Search for the cell housing the specified text and yield its [X, Y] center coordinate. 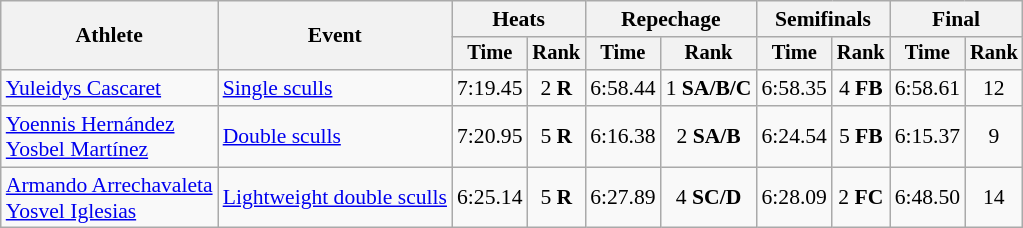
Event [335, 36]
9 [994, 136]
Repechage [670, 19]
6:48.50 [928, 198]
7:20.95 [490, 136]
Yoennis HernándezYosbel Martínez [110, 136]
2 SA/B [709, 136]
14 [994, 198]
7:19.45 [490, 88]
Final [956, 19]
Heats [518, 19]
6:58.61 [928, 88]
12 [994, 88]
6:15.37 [928, 136]
6:28.09 [794, 198]
2 FC [861, 198]
Armando ArrechavaletaYosvel Iglesias [110, 198]
Double sculls [335, 136]
4 FB [861, 88]
Lightweight double sculls [335, 198]
4 SC/D [709, 198]
Yuleidys Cascaret [110, 88]
6:27.89 [622, 198]
6:24.54 [794, 136]
Athlete [110, 36]
Single sculls [335, 88]
6:58.35 [794, 88]
6:58.44 [622, 88]
5 FB [861, 136]
6:25.14 [490, 198]
Semifinals [822, 19]
6:16.38 [622, 136]
1 SA/B/C [709, 88]
2 R [557, 88]
